Find where the given text appears and provide that cell's center as [X, Y] coordinate. 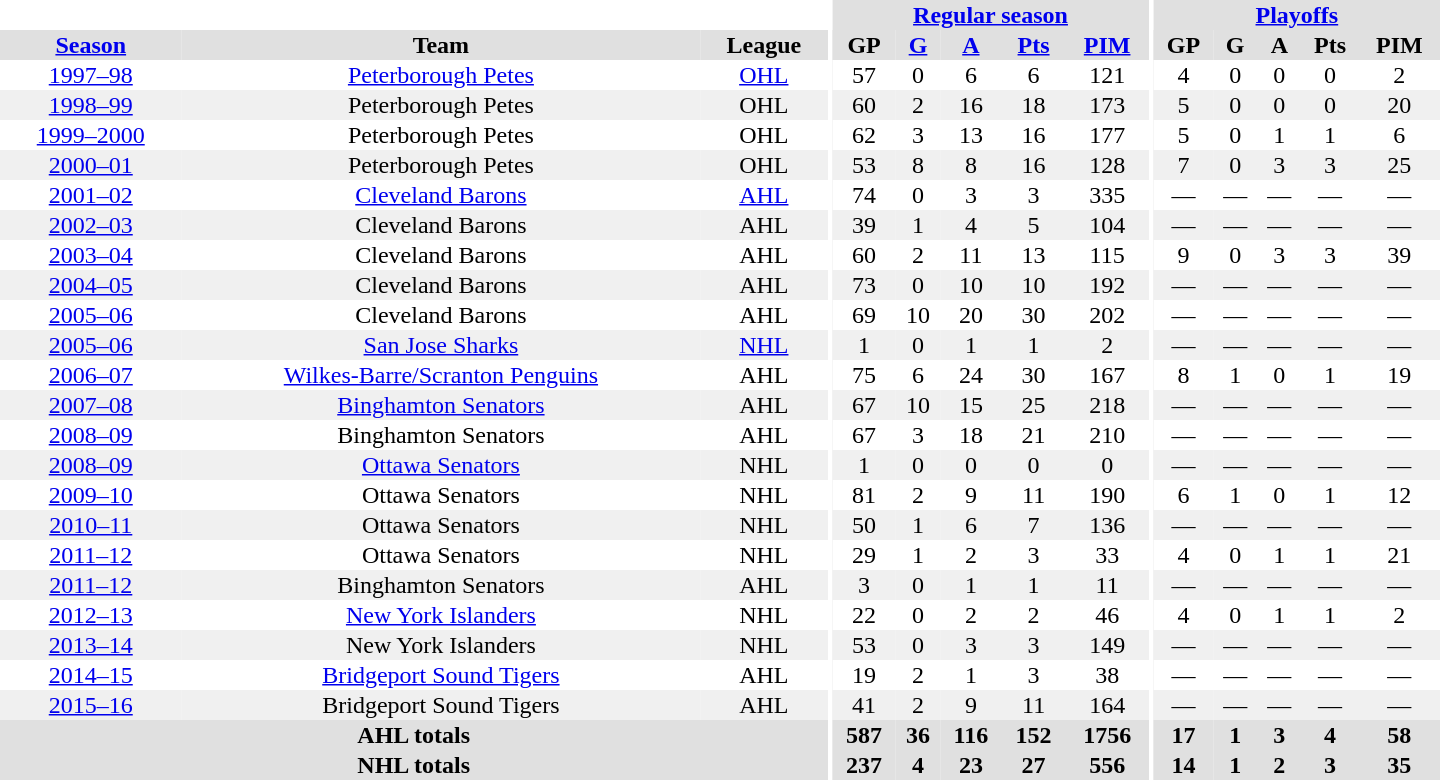
2015–16 [91, 705]
1756 [1106, 735]
22 [864, 615]
58 [1400, 735]
237 [864, 765]
2000–01 [91, 165]
2009–10 [91, 495]
1997–98 [91, 75]
41 [864, 705]
36 [918, 735]
177 [1106, 135]
35 [1400, 765]
167 [1106, 375]
Regular season [990, 15]
2010–11 [91, 525]
2012–13 [91, 615]
2013–14 [91, 645]
Wilkes-Barre/Scranton Penguins [442, 375]
2004–05 [91, 285]
121 [1106, 75]
AHL totals [414, 735]
218 [1106, 405]
1999–2000 [91, 135]
149 [1106, 645]
38 [1106, 675]
27 [1034, 765]
NHL totals [414, 765]
69 [864, 315]
116 [971, 735]
192 [1106, 285]
2006–07 [91, 375]
104 [1106, 225]
62 [864, 135]
14 [1184, 765]
17 [1184, 735]
50 [864, 525]
128 [1106, 165]
115 [1106, 255]
152 [1034, 735]
210 [1106, 435]
24 [971, 375]
Team [442, 45]
2007–08 [91, 405]
12 [1400, 495]
173 [1106, 105]
1998–99 [91, 105]
15 [971, 405]
2014–15 [91, 675]
81 [864, 495]
23 [971, 765]
2002–03 [91, 225]
Playoffs [1297, 15]
San Jose Sharks [442, 345]
75 [864, 375]
202 [1106, 315]
46 [1106, 615]
556 [1106, 765]
164 [1106, 705]
2001–02 [91, 195]
190 [1106, 495]
335 [1106, 195]
2003–04 [91, 255]
League [764, 45]
57 [864, 75]
Season [91, 45]
33 [1106, 555]
136 [1106, 525]
74 [864, 195]
587 [864, 735]
73 [864, 285]
29 [864, 555]
